Output the [x, y] coordinate of the center of the cell containing the given text.  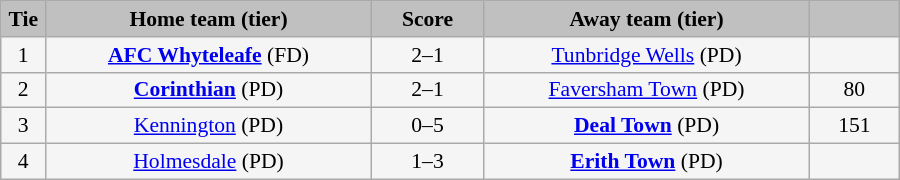
Erith Town (PD) [647, 162]
Tie [24, 19]
Home team (tier) [209, 19]
80 [854, 90]
Deal Town (PD) [647, 126]
Corinthian (PD) [209, 90]
Tunbridge Wells (PD) [647, 55]
Holmesdale (PD) [209, 162]
AFC Whyteleafe (FD) [209, 55]
3 [24, 126]
1 [24, 55]
1–3 [427, 162]
4 [24, 162]
Kennington (PD) [209, 126]
0–5 [427, 126]
151 [854, 126]
2 [24, 90]
Away team (tier) [647, 19]
Score [427, 19]
Faversham Town (PD) [647, 90]
